Determine the (x, y) coordinate at the center of the cell enclosing the given text.  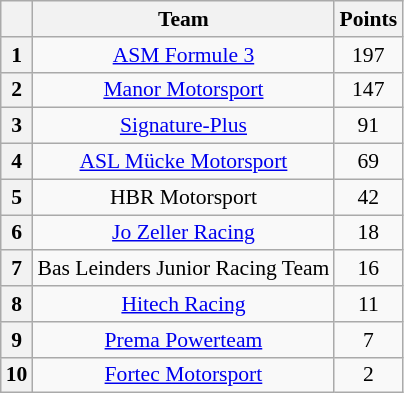
Signature-Plus (183, 126)
91 (368, 126)
4 (17, 162)
147 (368, 90)
10 (17, 375)
6 (17, 233)
Bas Leinders Junior Racing Team (183, 269)
9 (17, 340)
11 (368, 304)
197 (368, 55)
Fortec Motorsport (183, 375)
1 (17, 55)
ASM Formule 3 (183, 55)
Team (183, 19)
Hitech Racing (183, 304)
Prema Powerteam (183, 340)
Points (368, 19)
5 (17, 197)
HBR Motorsport (183, 197)
69 (368, 162)
3 (17, 126)
18 (368, 233)
Manor Motorsport (183, 90)
ASL Mücke Motorsport (183, 162)
42 (368, 197)
Jo Zeller Racing (183, 233)
16 (368, 269)
8 (17, 304)
